Find where the given text appears and provide that cell's center as (x, y) coordinate. 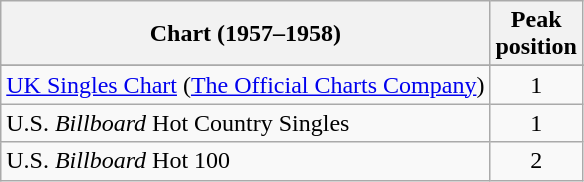
2 (536, 161)
U.S. Billboard Hot Country Singles (246, 123)
UK Singles Chart (The Official Charts Company) (246, 85)
U.S. Billboard Hot 100 (246, 161)
Chart (1957–1958) (246, 34)
Peakposition (536, 34)
